Output the (x, y) coordinate of the center of the cell containing the given text.  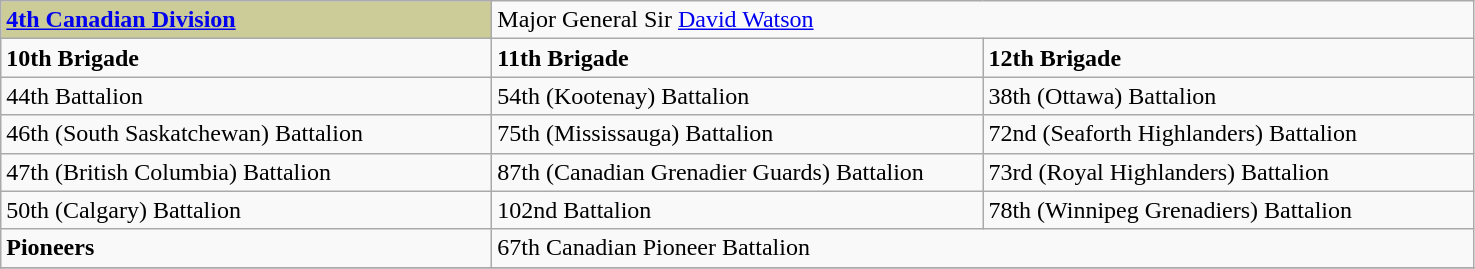
50th (Calgary) Battalion (246, 210)
11th Brigade (738, 58)
Major General Sir David Watson (983, 20)
87th (Canadian Grenadier Guards) Battalion (738, 172)
72nd (Seaforth Highlanders) Battalion (1228, 134)
10th Brigade (246, 58)
67th Canadian Pioneer Battalion (983, 248)
4th Canadian Division (246, 20)
73rd (Royal Highlanders) Battalion (1228, 172)
38th (Ottawa) Battalion (1228, 96)
102nd Battalion (738, 210)
46th (South Saskatchewan) Battalion (246, 134)
78th (Winnipeg Grenadiers) Battalion (1228, 210)
12th Brigade (1228, 58)
47th (British Columbia) Battalion (246, 172)
44th Battalion (246, 96)
54th (Kootenay) Battalion (738, 96)
75th (Mississauga) Battalion (738, 134)
Pioneers (246, 248)
